Extract the (x, y) coordinate from the center of the cell holding the provided text.  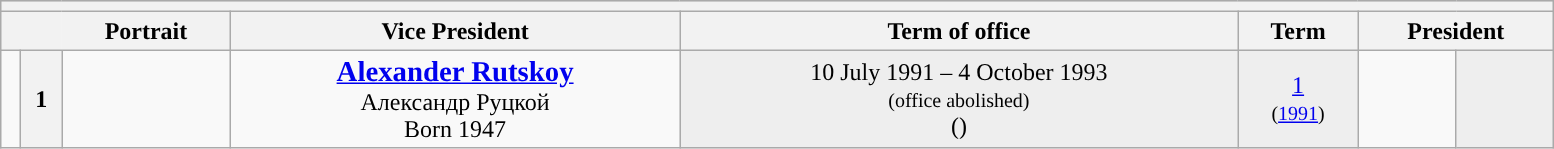
1 (41, 99)
1(1991) (1298, 99)
Term of office (959, 31)
Term (1298, 31)
Alexander RutskoyАлександр РуцкойBorn 1947 (454, 99)
Vice President (454, 31)
10 July 1991 – 4 October 1993(office abolished)() (959, 99)
President (1456, 31)
Portrait (146, 31)
